For the text-containing cell, return its midpoint in [X, Y] coordinate format. 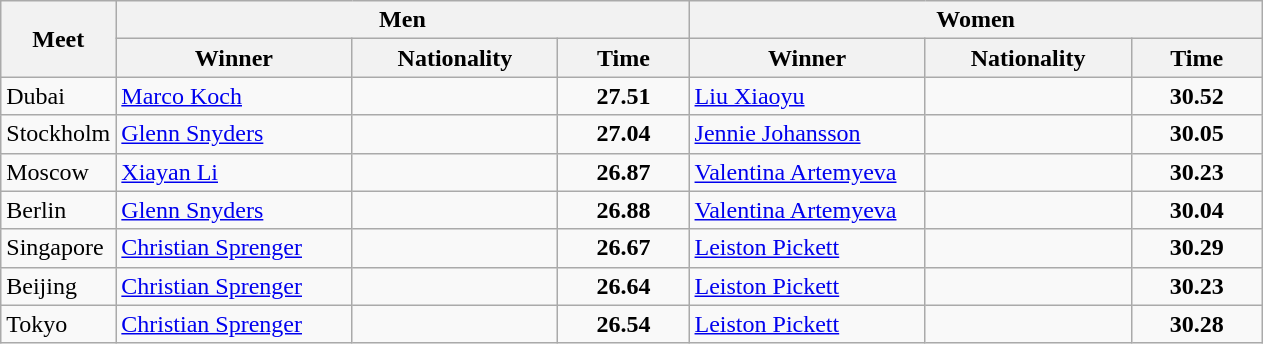
Meet [58, 39]
26.64 [624, 286]
26.87 [624, 172]
Marco Koch [234, 96]
Men [402, 20]
26.67 [624, 248]
30.29 [1196, 248]
26.88 [624, 210]
30.04 [1196, 210]
Xiayan Li [234, 172]
26.54 [624, 324]
Beijing [58, 286]
30.05 [1196, 134]
Singapore [58, 248]
30.52 [1196, 96]
Jennie Johansson [807, 134]
Dubai [58, 96]
Liu Xiaoyu [807, 96]
27.04 [624, 134]
Moscow [58, 172]
27.51 [624, 96]
Women [976, 20]
30.28 [1196, 324]
Tokyo [58, 324]
Stockholm [58, 134]
Berlin [58, 210]
